For the text-containing cell, return its midpoint in (X, Y) coordinate format. 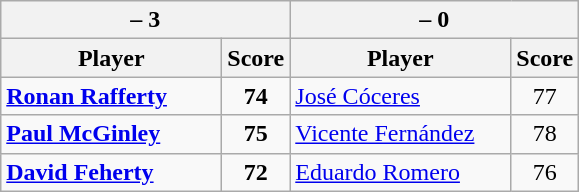
75 (256, 134)
Ronan Rafferty (112, 96)
76 (545, 172)
– 0 (434, 20)
77 (545, 96)
72 (256, 172)
Eduardo Romero (400, 172)
David Feherty (112, 172)
José Cóceres (400, 96)
74 (256, 96)
Vicente Fernández (400, 134)
– 3 (146, 20)
Paul McGinley (112, 134)
78 (545, 134)
